Detect which cell encompasses the target text, then output its (x, y) center coordinate. 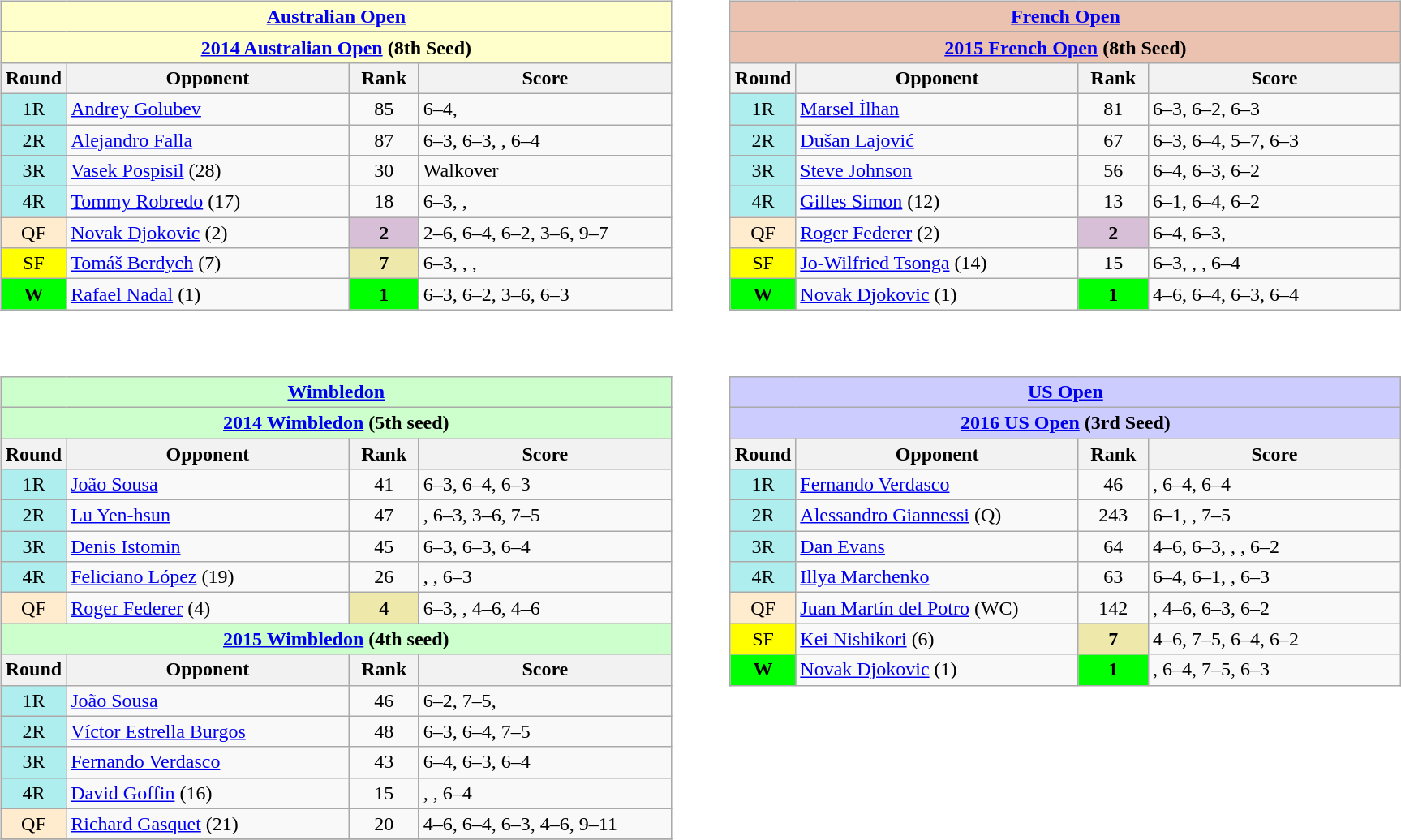
Kei Nishikori (6) (938, 639)
6–3, 6–3, 6–4 (545, 546)
6–4, 6–3, (1274, 233)
63 (1113, 577)
85 (384, 109)
Dan Evans (938, 546)
Lu Yen-hsun (208, 516)
87 (384, 140)
56 (1113, 171)
6–3, 6–4, 7–5 (545, 731)
, 4–6, 6–3, 6–2 (1274, 608)
Novak Djokovic (2) (208, 233)
67 (1113, 140)
, 6–4, 6–4 (1274, 485)
Steve Johnson (938, 171)
6–4, 6–3, 6–2 (1274, 171)
Gilles Simon (12) (938, 202)
Wimbledon (336, 392)
6–3, 6–4, 6–3 (545, 485)
43 (384, 762)
6–3, 6–2, 3–6, 6–3 (545, 294)
4–6, 6–4, 6–3, 6–4 (1274, 294)
26 (384, 577)
David Goffin (16) (208, 793)
2016 US Open (3rd Seed) (1065, 422)
18 (384, 202)
Rafael Nadal (1) (208, 294)
2015 French Open (8th Seed) (1065, 47)
6–3, 6–3, , 6–4 (545, 140)
48 (384, 731)
142 (1113, 608)
243 (1113, 516)
Tomáš Berdych (7) (208, 264)
6–3, 6–2, 6–3 (1274, 109)
, 6–3, 3–6, 7–5 (545, 516)
47 (384, 516)
, 6–4, 7–5, 6–3 (1274, 670)
6–1, , 7–5 (1274, 516)
6–4, 6–3, 6–4 (545, 762)
81 (1113, 109)
Australian Open (336, 16)
Dušan Lajović (938, 140)
Vasek Pospisil (28) (208, 171)
13 (1113, 202)
French Open (1065, 16)
64 (1113, 546)
, , 6–3 (545, 577)
6–2, 7–5, (545, 701)
2014 Wimbledon (5th seed) (336, 422)
45 (384, 546)
Richard Gasquet (21) (208, 824)
Marsel İlhan (938, 109)
6–3, , , 6–4 (1274, 264)
Roger Federer (2) (938, 233)
4–6, 7–5, 6–4, 6–2 (1274, 639)
Víctor Estrella Burgos (208, 731)
6–4, 6–1, , 6–3 (1274, 577)
6–1, 6–4, 6–2 (1274, 202)
Feliciano López (19) (208, 577)
41 (384, 485)
2015 Wimbledon (4th seed) (336, 639)
Jo-Wilfried Tsonga (14) (938, 264)
Alejandro Falla (208, 140)
, , 6–4 (545, 793)
Juan Martín del Potro (WC) (938, 608)
6–3, , 4–6, 4–6 (545, 608)
Roger Federer (4) (208, 608)
2–6, 6–4, 6–2, 3–6, 9–7 (545, 233)
US Open (1065, 392)
30 (384, 171)
6–4, (545, 109)
Illya Marchenko (938, 577)
6–3, , , (545, 264)
4 (384, 608)
Tommy Robredo (17) (208, 202)
Walkover (545, 171)
Alessandro Giannessi (Q) (938, 516)
4–6, 6–4, 6–3, 4–6, 9–11 (545, 824)
Andrey Golubev (208, 109)
Denis Istomin (208, 546)
4–6, 6–3, , , 6–2 (1274, 546)
2014 Australian Open (8th Seed) (336, 47)
6–3, , (545, 202)
6–3, 6–4, 5–7, 6–3 (1274, 140)
20 (384, 824)
